Return the [x, y] coordinate for the center point of the cell that contains the specified text.  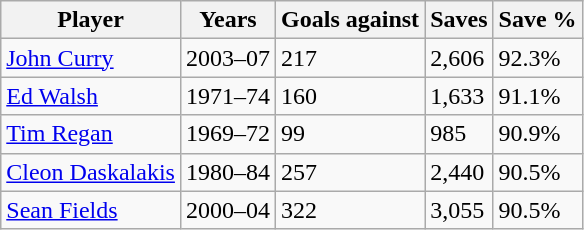
Years [228, 20]
Sean Fields [91, 210]
1971–74 [228, 96]
1980–84 [228, 172]
John Curry [91, 58]
Ed Walsh [91, 96]
Player [91, 20]
1,633 [459, 96]
2,440 [459, 172]
217 [350, 58]
Cleon Daskalakis [91, 172]
3,055 [459, 210]
322 [350, 210]
Saves [459, 20]
Goals against [350, 20]
Save % [538, 20]
985 [459, 134]
2,606 [459, 58]
92.3% [538, 58]
91.1% [538, 96]
1969–72 [228, 134]
Tim Regan [91, 134]
99 [350, 134]
257 [350, 172]
2003–07 [228, 58]
2000–04 [228, 210]
160 [350, 96]
90.9% [538, 134]
